Detect which cell encompasses the target text, then output its (X, Y) center coordinate. 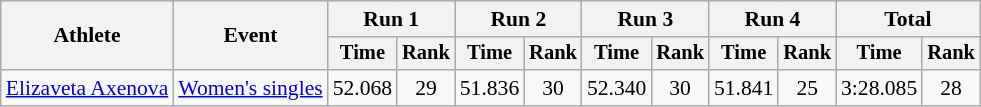
Total (908, 19)
Event (250, 36)
Run 3 (646, 19)
Run 2 (518, 19)
Elizaveta Axenova (88, 88)
51.836 (490, 88)
51.841 (744, 88)
25 (807, 88)
Women's singles (250, 88)
29 (426, 88)
Athlete (88, 36)
Run 4 (772, 19)
52.340 (616, 88)
3:28.085 (879, 88)
28 (951, 88)
Run 1 (392, 19)
52.068 (362, 88)
